Return [x, y] of the center of cell containing provided text 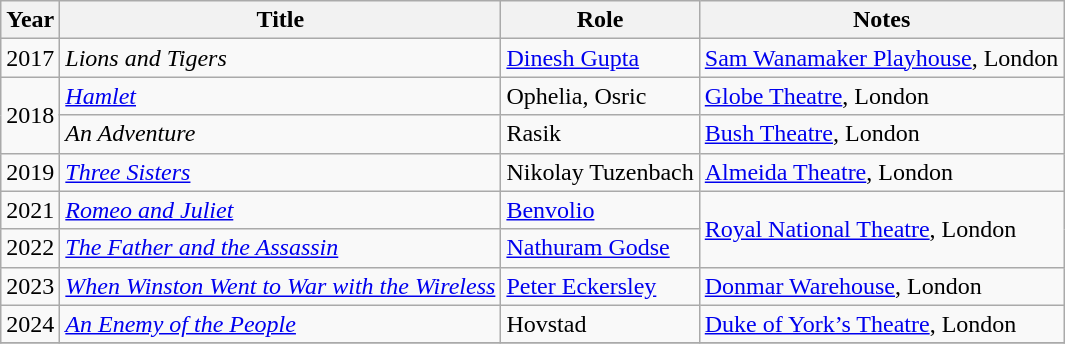
2017 [30, 58]
2024 [30, 324]
Hamlet [280, 96]
An Adventure [280, 134]
Benvolio [600, 210]
Three Sisters [280, 172]
Almeida Theatre, London [882, 172]
Romeo and Juliet [280, 210]
Title [280, 20]
2019 [30, 172]
Lions and Tigers [280, 58]
Globe Theatre, London [882, 96]
Hovstad [600, 324]
2023 [30, 286]
Nikolay Tuzenbach [600, 172]
Sam Wanamaker Playhouse, London [882, 58]
Rasik [600, 134]
Nathuram Godse [600, 248]
Peter Eckersley [600, 286]
Donmar Warehouse, London [882, 286]
2022 [30, 248]
An Enemy of the People [280, 324]
Role [600, 20]
Notes [882, 20]
The Father and the Assassin [280, 248]
Bush Theatre, London [882, 134]
Royal National Theatre, London [882, 229]
Year [30, 20]
When Winston Went to War with the Wireless [280, 286]
Dinesh Gupta [600, 58]
Duke of York’s Theatre, London [882, 324]
2021 [30, 210]
2018 [30, 115]
Ophelia, Osric [600, 96]
